Search for the cell housing the specified text and yield its (X, Y) center coordinate. 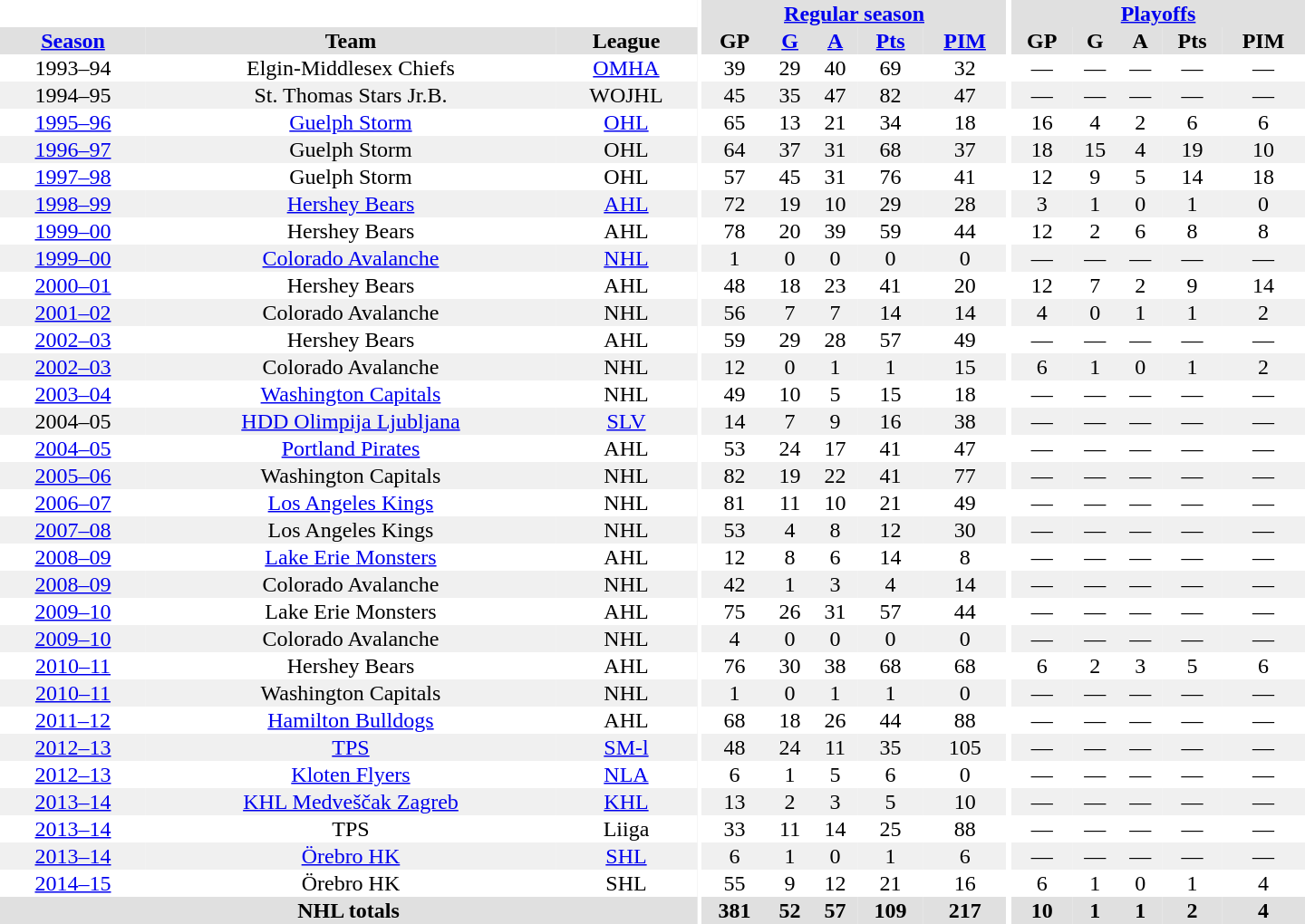
2006–07 (72, 503)
St. Thomas Stars Jr.B. (351, 95)
OMHA (626, 68)
League (626, 41)
SM-l (626, 747)
77 (965, 476)
33 (735, 829)
75 (735, 611)
72 (735, 204)
2007–08 (72, 530)
52 (790, 910)
69 (891, 68)
HDD Olimpija Ljubljana (351, 421)
2011–12 (72, 720)
Regular season (855, 14)
Team (351, 41)
81 (735, 503)
25 (891, 829)
65 (735, 122)
NHL totals (348, 910)
109 (891, 910)
42 (735, 584)
NLA (626, 775)
Kloten Flyers (351, 775)
1998–99 (72, 204)
1996–97 (72, 149)
56 (735, 313)
2000–01 (72, 285)
1994–95 (72, 95)
64 (735, 149)
55 (735, 883)
Season (72, 41)
KHL Medveščak Zagreb (351, 802)
2003–04 (72, 394)
2001–02 (72, 313)
2014–15 (72, 883)
78 (735, 231)
Portland Pirates (351, 448)
32 (965, 68)
34 (891, 122)
1993–94 (72, 68)
KHL (626, 802)
23 (836, 285)
105 (965, 747)
22 (836, 476)
SLV (626, 421)
Elgin-Middlesex Chiefs (351, 68)
40 (836, 68)
Liiga (626, 829)
217 (965, 910)
1997–98 (72, 177)
2005–06 (72, 476)
WOJHL (626, 95)
1995–96 (72, 122)
Playoffs (1158, 14)
381 (735, 910)
17 (836, 448)
Hamilton Bulldogs (351, 720)
